Provide the [x, y] coordinate of the cell's center where the given text is located.  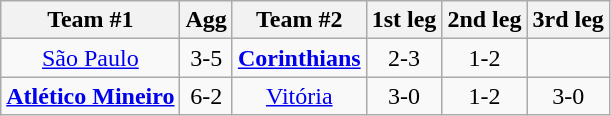
Team #1 [90, 20]
6-2 [206, 96]
Team #2 [299, 20]
Agg [206, 20]
São Paulo [90, 58]
3-5 [206, 58]
Corinthians [299, 58]
Atlético Mineiro [90, 96]
Vitória [299, 96]
1st leg [404, 20]
2nd leg [484, 20]
3rd leg [568, 20]
2-3 [404, 58]
